For the text-containing cell, return its midpoint in [x, y] coordinate format. 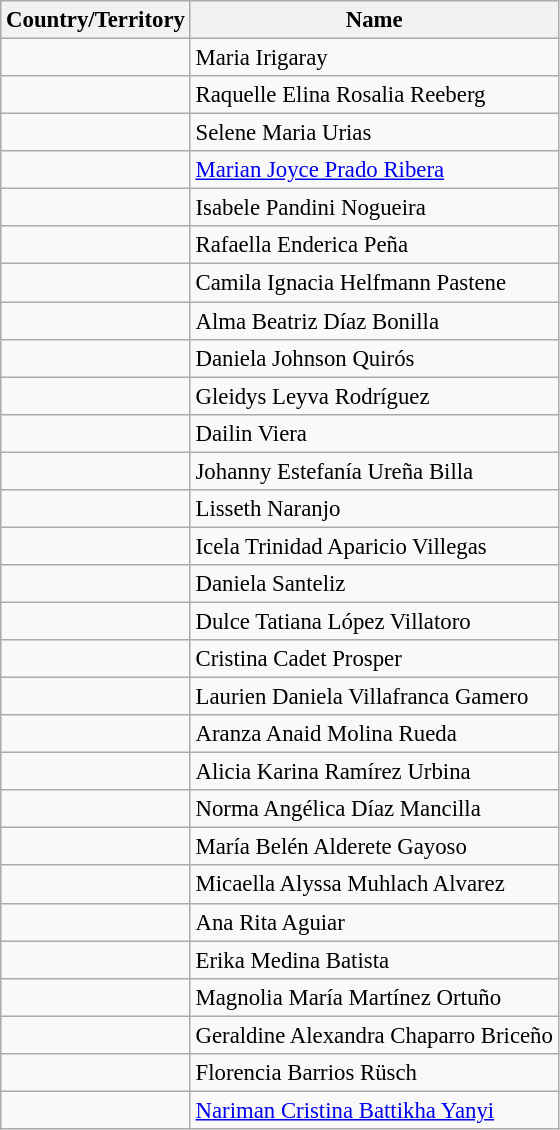
Magnolia María Martínez Ortuño [374, 997]
Alicia Karina Ramírez Urbina [374, 772]
Daniela Johnson Quirós [374, 358]
Isabele Pandini Nogueira [374, 208]
Aranza Anaid Molina Rueda [374, 734]
Nariman Cristina Battikha Yanyi [374, 1110]
Daniela Santeliz [374, 584]
Camila Ignacia Helfmann Pastene [374, 283]
Dailin Viera [374, 433]
Icela Trinidad Aparicio Villegas [374, 546]
Marian Joyce Prado Ribera [374, 170]
Johanny Estefanía Ureña Billa [374, 471]
Alma Beatriz Díaz Bonilla [374, 321]
Micaella Alyssa Muhlach Alvarez [374, 885]
Laurien Daniela Villafranca Gamero [374, 697]
Ana Rita Aguiar [374, 922]
Cristina Cadet Prosper [374, 659]
Raquelle Elina Rosalia Reeberg [374, 95]
Country/Territory [96, 20]
Selene Maria Urias [374, 133]
Rafaella Enderica Peña [374, 245]
Gleidys Leyva Rodríguez [374, 396]
Florencia Barrios Rüsch [374, 1073]
Name [374, 20]
Maria Irigaray [374, 58]
Dulce Tatiana López Villatoro [374, 621]
Erika Medina Batista [374, 960]
Geraldine Alexandra Chaparro Briceño [374, 1035]
Lisseth Naranjo [374, 509]
María Belén Alderete Gayoso [374, 847]
Norma Angélica Díaz Mancilla [374, 809]
